Pinpoint the cell where the given text exists, returning its (x, y) midpoint coordinate. 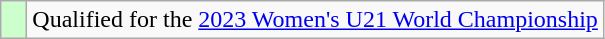
Qualified for the 2023 Women's U21 World Championship (316, 20)
